Scan for the cell matching the given text and deliver its [X, Y] coordinate at center. 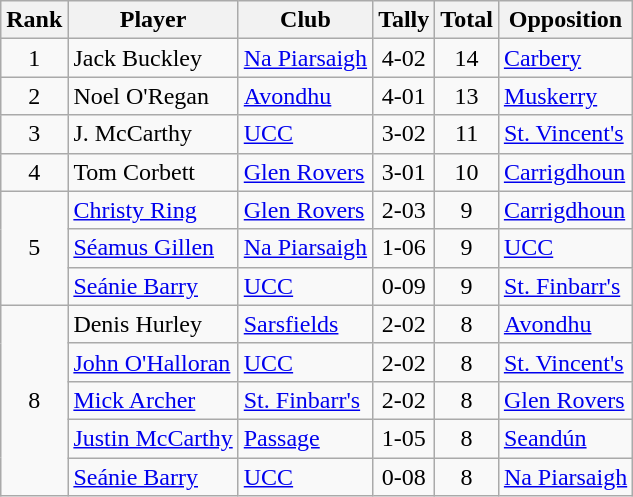
3 [34, 134]
4-01 [404, 96]
11 [467, 134]
J. McCarthy [153, 134]
1-05 [404, 438]
2 [34, 96]
Opposition [565, 20]
Tally [404, 20]
0-08 [404, 477]
Christy Ring [153, 210]
Rank [34, 20]
1 [34, 58]
14 [467, 58]
John O'Halloran [153, 362]
3-02 [404, 134]
Denis Hurley [153, 324]
Muskerry [565, 96]
13 [467, 96]
Justin McCarthy [153, 438]
Sarsfields [305, 324]
1-06 [404, 248]
4 [34, 172]
Séamus Gillen [153, 248]
Passage [305, 438]
3-01 [404, 172]
Player [153, 20]
2-03 [404, 210]
0-09 [404, 286]
Total [467, 20]
Carbery [565, 58]
Mick Archer [153, 400]
Noel O'Regan [153, 96]
Tom Corbett [153, 172]
Jack Buckley [153, 58]
4-02 [404, 58]
5 [34, 248]
Seandún [565, 438]
Club [305, 20]
10 [467, 172]
